Provide the (X, Y) coordinate of the cell's center where the given text is located.  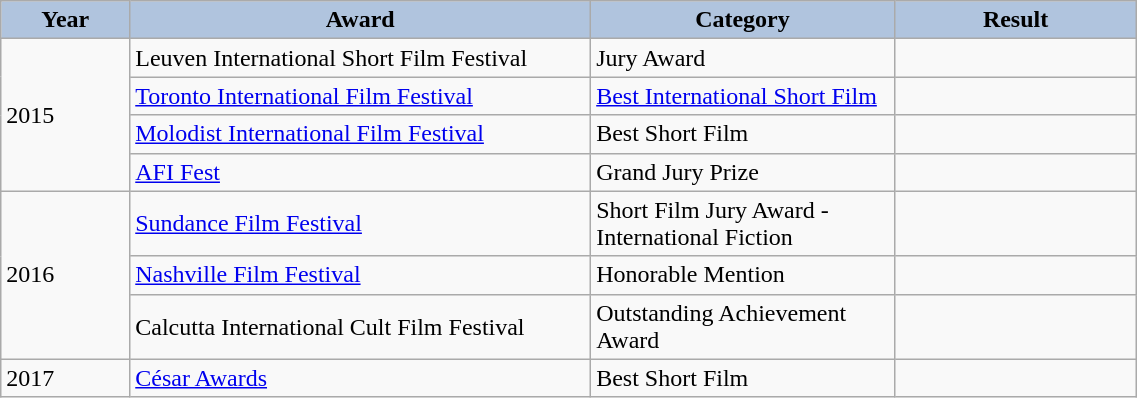
Sundance Film Festival (360, 224)
2015 (66, 115)
Short Film Jury Award - International Fiction (743, 224)
Best International Short Film (743, 96)
Category (743, 20)
Year (66, 20)
Nashville Film Festival (360, 275)
Molodist International Film Festival (360, 134)
Grand Jury Prize (743, 172)
Leuven International Short Film Festival (360, 58)
Calcutta International Cult Film Festival (360, 326)
Result (1016, 20)
César Awards (360, 378)
AFI Fest (360, 172)
2016 (66, 275)
Jury Award (743, 58)
Toronto International Film Festival (360, 96)
Award (360, 20)
Outstanding Achievement Award (743, 326)
2017 (66, 378)
Honorable Mention (743, 275)
